Scan for the cell matching the given text and deliver its [x, y] coordinate at center. 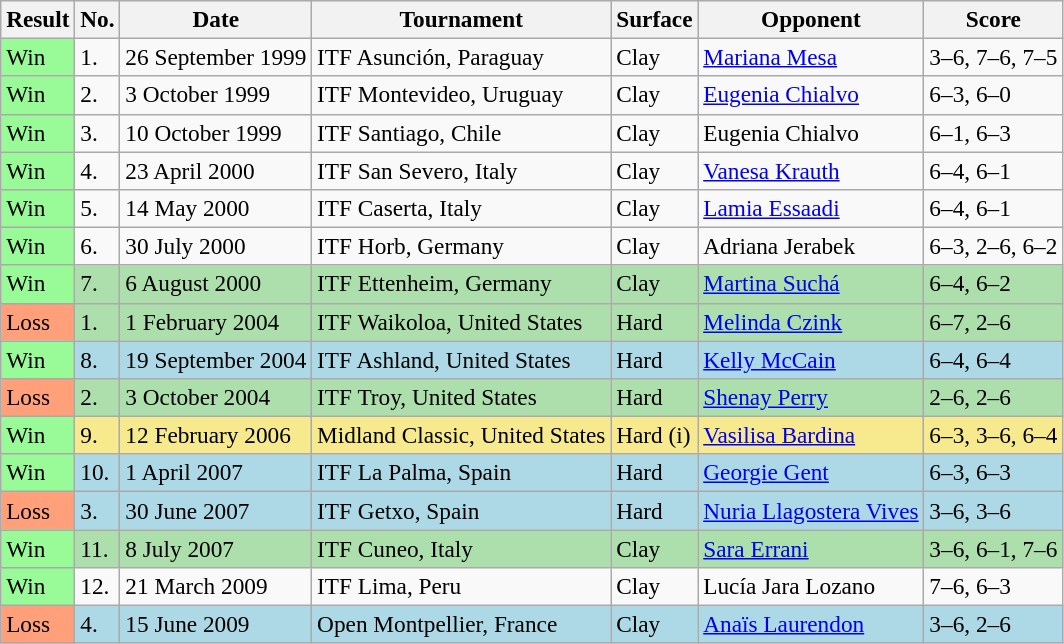
6–3, 3–6, 6–4 [994, 435]
ITF Asunción, Paraguay [462, 57]
30 July 2000 [216, 246]
23 April 2000 [216, 170]
Georgie Gent [811, 473]
ITF Troy, United States [462, 397]
ITF Montevideo, Uruguay [462, 95]
30 June 2007 [216, 510]
Shenay Perry [811, 397]
Nuria Llagostera Vives [811, 510]
3–6, 3–6 [994, 510]
3–6, 2–6 [994, 624]
ITF Horb, Germany [462, 246]
ITF San Severo, Italy [462, 170]
1 April 2007 [216, 473]
ITF Getxo, Spain [462, 510]
7–6, 6–3 [994, 586]
Surface [654, 19]
Hard (i) [654, 435]
Martina Suchá [811, 284]
Opponent [811, 19]
ITF La Palma, Spain [462, 473]
Vasilisa Bardina [811, 435]
6–1, 6–3 [994, 133]
3 October 2004 [216, 397]
8. [98, 359]
9. [98, 435]
8 July 2007 [216, 548]
3 October 1999 [216, 95]
Kelly McCain [811, 359]
6 August 2000 [216, 284]
2–6, 2–6 [994, 397]
10 October 1999 [216, 133]
Lucía Jara Lozano [811, 586]
ITF Ashland, United States [462, 359]
6–4, 6–4 [994, 359]
6–3, 2–6, 6–2 [994, 246]
7. [98, 284]
1 February 2004 [216, 322]
Adriana Jerabek [811, 246]
6. [98, 246]
3–6, 6–1, 7–6 [994, 548]
6–7, 2–6 [994, 322]
Lamia Essaadi [811, 208]
Date [216, 19]
No. [98, 19]
Melinda Czink [811, 322]
11. [98, 548]
ITF Caserta, Italy [462, 208]
Result [38, 19]
15 June 2009 [216, 624]
Sara Errani [811, 548]
Vanesa Krauth [811, 170]
26 September 1999 [216, 57]
ITF Waikoloa, United States [462, 322]
ITF Ettenheim, Germany [462, 284]
Anaïs Laurendon [811, 624]
6–4, 6–2 [994, 284]
10. [98, 473]
Midland Classic, United States [462, 435]
19 September 2004 [216, 359]
3–6, 7–6, 7–5 [994, 57]
6–3, 6–0 [994, 95]
ITF Cuneo, Italy [462, 548]
14 May 2000 [216, 208]
5. [98, 208]
ITF Lima, Peru [462, 586]
12. [98, 586]
12 February 2006 [216, 435]
Mariana Mesa [811, 57]
Open Montpellier, France [462, 624]
6–3, 6–3 [994, 473]
Tournament [462, 19]
21 March 2009 [216, 586]
Score [994, 19]
ITF Santiago, Chile [462, 133]
